Determine the (x, y) coordinate at the center of the cell enclosing the given text.  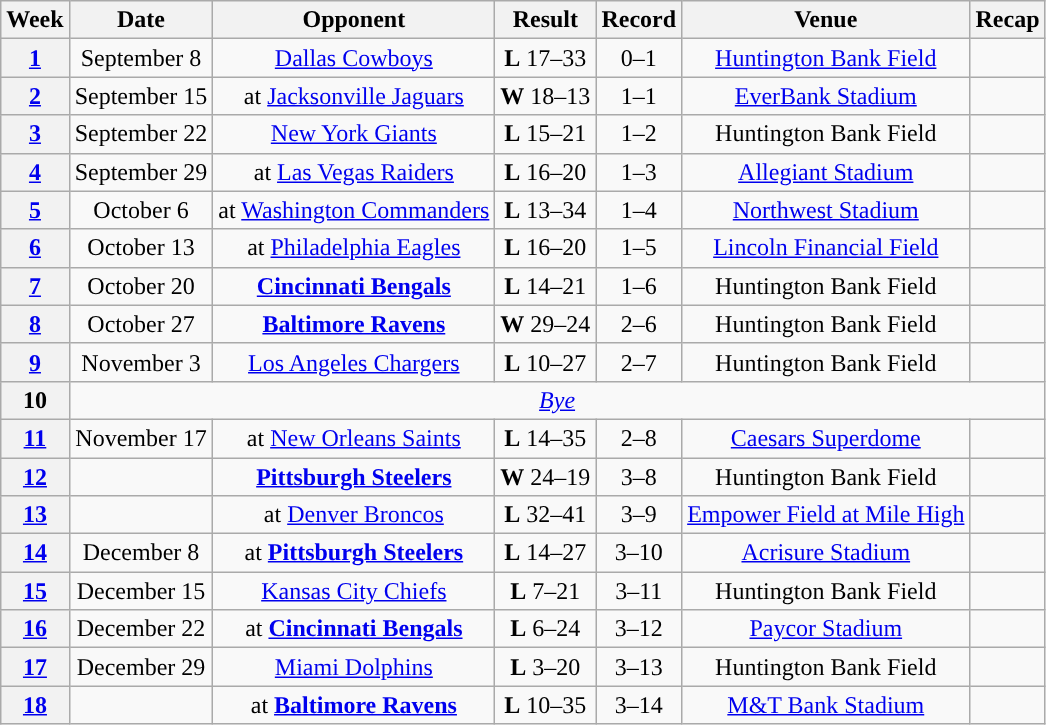
L 13–34 (546, 210)
1–5 (639, 248)
November 3 (141, 362)
W 24–19 (546, 477)
at Cincinnati Bengals (354, 629)
3–8 (639, 477)
2 (35, 96)
Week (35, 20)
11 (35, 438)
W 18–13 (546, 96)
September 15 (141, 96)
13 (35, 515)
Los Angeles Chargers (354, 362)
8 (35, 324)
1–1 (639, 96)
L 10–27 (546, 362)
September 29 (141, 172)
W 29–24 (546, 324)
at New Orleans Saints (354, 438)
6 (35, 248)
Bye (557, 400)
Cincinnati Bengals (354, 286)
Empower Field at Mile High (826, 515)
at Baltimore Ravens (354, 705)
September 8 (141, 58)
12 (35, 477)
1–3 (639, 172)
September 22 (141, 134)
L 14–27 (546, 553)
Venue (826, 20)
3 (35, 134)
5 (35, 210)
L 14–21 (546, 286)
0–1 (639, 58)
2–8 (639, 438)
Opponent (354, 20)
16 (35, 629)
at Pittsburgh Steelers (354, 553)
Miami Dolphins (354, 667)
14 (35, 553)
1–2 (639, 134)
Paycor Stadium (826, 629)
3–10 (639, 553)
L 7–21 (546, 591)
Northwest Stadium (826, 210)
EverBank Stadium (826, 96)
Record (639, 20)
3–11 (639, 591)
M&T Bank Stadium (826, 705)
Lincoln Financial Field (826, 248)
3–13 (639, 667)
October 6 (141, 210)
10 (35, 400)
9 (35, 362)
at Washington Commanders (354, 210)
Allegiant Stadium (826, 172)
Result (546, 20)
December 22 (141, 629)
at Jacksonville Jaguars (354, 96)
December 15 (141, 591)
October 13 (141, 248)
15 (35, 591)
New York Giants (354, 134)
November 17 (141, 438)
17 (35, 667)
Kansas City Chiefs (354, 591)
at Philadelphia Eagles (354, 248)
3–9 (639, 515)
Dallas Cowboys (354, 58)
3–14 (639, 705)
L 10–35 (546, 705)
October 20 (141, 286)
Acrisure Stadium (826, 553)
2–7 (639, 362)
October 27 (141, 324)
4 (35, 172)
Date (141, 20)
December 29 (141, 667)
L 3–20 (546, 667)
2–6 (639, 324)
3–12 (639, 629)
December 8 (141, 553)
18 (35, 705)
7 (35, 286)
at Denver Broncos (354, 515)
Recap (1008, 20)
L 14–35 (546, 438)
L 32–41 (546, 515)
L 17–33 (546, 58)
1–6 (639, 286)
at Las Vegas Raiders (354, 172)
1–4 (639, 210)
Baltimore Ravens (354, 324)
Pittsburgh Steelers (354, 477)
L 6–24 (546, 629)
L 15–21 (546, 134)
1 (35, 58)
Caesars Superdome (826, 438)
